Determine the (X, Y) coordinate at the center of the cell enclosing the given text.  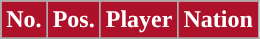
Pos. (74, 20)
Player (139, 20)
Nation (218, 20)
No. (24, 20)
